Output the [x, y] coordinate of the center of the cell containing the given text.  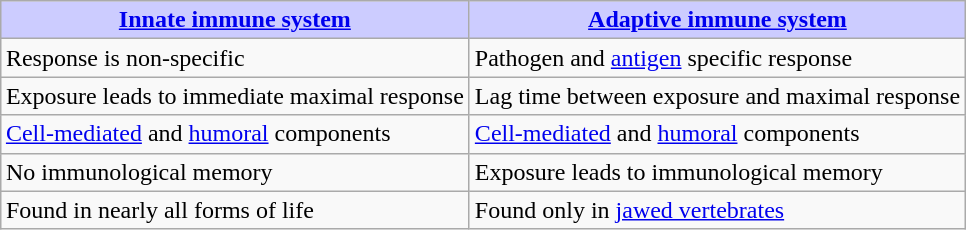
Response is non-specific [234, 58]
Adaptive immune system [717, 20]
Exposure leads to immediate maximal response [234, 96]
Found only in jawed vertebrates [717, 210]
Lag time between exposure and maximal response [717, 96]
Exposure leads to immunological memory [717, 172]
Found in nearly all forms of life [234, 210]
No immunological memory [234, 172]
Pathogen and antigen specific response [717, 58]
Innate immune system [234, 20]
